Capture the cell that displays the provided text and extract its (X, Y) central coordinate. 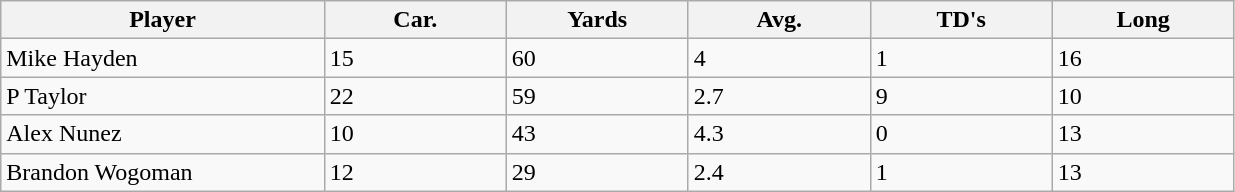
12 (415, 172)
4 (779, 58)
60 (597, 58)
TD's (961, 20)
16 (1143, 58)
59 (597, 96)
Avg. (779, 20)
4.3 (779, 134)
29 (597, 172)
Long (1143, 20)
Player (163, 20)
9 (961, 96)
Mike Hayden (163, 58)
2.4 (779, 172)
2.7 (779, 96)
22 (415, 96)
Alex Nunez (163, 134)
Car. (415, 20)
0 (961, 134)
P Taylor (163, 96)
43 (597, 134)
Yards (597, 20)
15 (415, 58)
Brandon Wogoman (163, 172)
